Identify which cell holds the provided text, then report its [x, y] central coordinate. 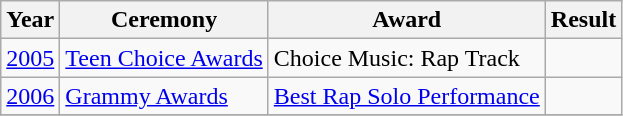
Best Rap Solo Performance [406, 96]
Ceremony [164, 20]
Year [30, 20]
2005 [30, 58]
2006 [30, 96]
Teen Choice Awards [164, 58]
Grammy Awards [164, 96]
Award [406, 20]
Choice Music: Rap Track [406, 58]
Result [583, 20]
